Provide the (x, y) coordinate of the cell's center where the given text is located.  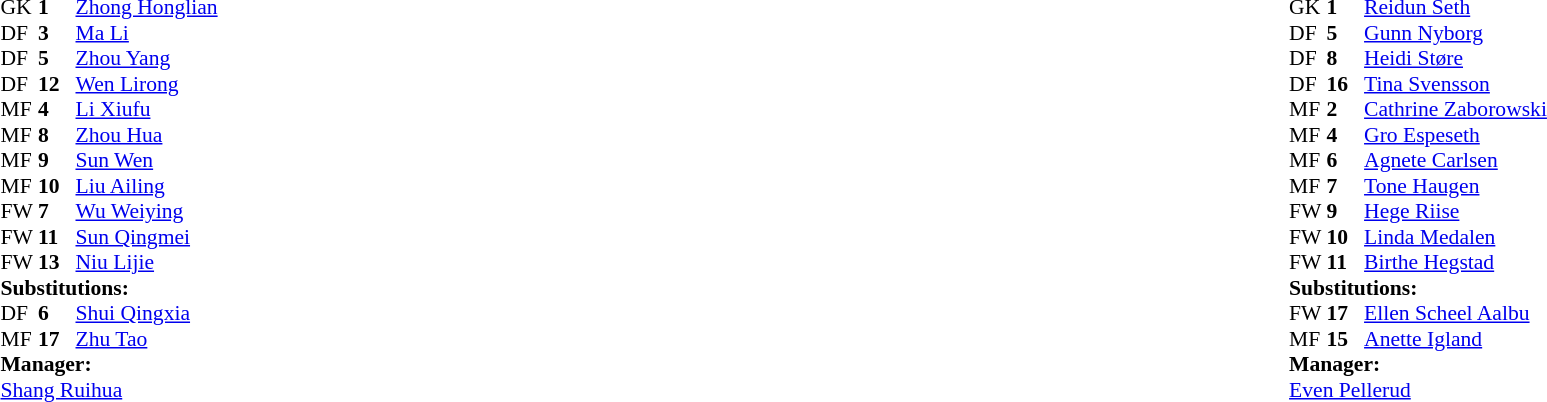
Liu Ailing (147, 186)
13 (57, 263)
Tina Svensson (1456, 84)
Sun Wen (147, 161)
Linda Medalen (1456, 237)
Ma Li (147, 33)
Heidi Støre (1456, 59)
Shui Qingxia (147, 313)
Sun Qingmei (147, 237)
16 (1346, 84)
Zhou Hua (147, 135)
15 (1346, 339)
Niu Lijie (147, 263)
Ellen Scheel Aalbu (1456, 313)
Tone Haugen (1456, 186)
Cathrine Zaborowski (1456, 109)
Zhou Yang (147, 59)
2 (1346, 109)
Zhu Tao (147, 339)
Li Xiufu (147, 109)
12 (57, 84)
Wu Weiying (147, 211)
Agnete Carlsen (1456, 161)
Gro Espeseth (1456, 135)
Birthe Hegstad (1456, 263)
Hege Riise (1456, 211)
Wen Lirong (147, 84)
Anette Igland (1456, 339)
3 (57, 33)
Gunn Nyborg (1456, 33)
